Pinpoint the cell where the given text exists, returning its [x, y] midpoint coordinate. 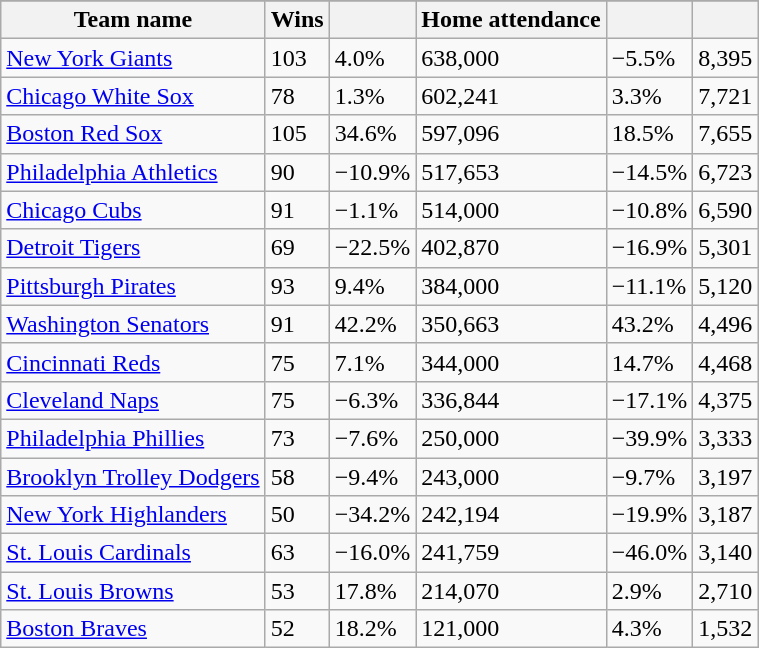
1.3% [372, 96]
−9.4% [372, 477]
−10.8% [650, 210]
−6.3% [372, 400]
4.3% [650, 629]
384,000 [511, 286]
6,723 [726, 172]
St. Louis Browns [133, 591]
597,096 [511, 134]
−19.9% [650, 515]
New York Giants [133, 58]
336,844 [511, 400]
−16.0% [372, 553]
7,655 [726, 134]
−22.5% [372, 248]
−1.1% [372, 210]
−11.1% [650, 286]
Washington Senators [133, 324]
−34.2% [372, 515]
Detroit Tigers [133, 248]
73 [297, 438]
Team name [133, 20]
7,721 [726, 96]
Cincinnati Reds [133, 362]
Philadelphia Athletics [133, 172]
43.2% [650, 324]
3,197 [726, 477]
−16.9% [650, 248]
−17.1% [650, 400]
Boston Braves [133, 629]
4,468 [726, 362]
2.9% [650, 591]
Wins [297, 20]
9.4% [372, 286]
Chicago Cubs [133, 210]
241,759 [511, 553]
−7.6% [372, 438]
18.2% [372, 629]
17.8% [372, 591]
53 [297, 591]
−46.0% [650, 553]
7.1% [372, 362]
5,301 [726, 248]
69 [297, 248]
50 [297, 515]
5,120 [726, 286]
602,241 [511, 96]
8,395 [726, 58]
Philadelphia Phillies [133, 438]
514,000 [511, 210]
St. Louis Cardinals [133, 553]
3,187 [726, 515]
18.5% [650, 134]
58 [297, 477]
2,710 [726, 591]
63 [297, 553]
344,000 [511, 362]
242,194 [511, 515]
103 [297, 58]
517,653 [511, 172]
14.7% [650, 362]
93 [297, 286]
78 [297, 96]
52 [297, 629]
Pittsburgh Pirates [133, 286]
4,375 [726, 400]
638,000 [511, 58]
−5.5% [650, 58]
1,532 [726, 629]
Boston Red Sox [133, 134]
214,070 [511, 591]
−39.9% [650, 438]
402,870 [511, 248]
3,333 [726, 438]
243,000 [511, 477]
Chicago White Sox [133, 96]
4,496 [726, 324]
42.2% [372, 324]
Home attendance [511, 20]
90 [297, 172]
121,000 [511, 629]
350,663 [511, 324]
3,140 [726, 553]
4.0% [372, 58]
−9.7% [650, 477]
250,000 [511, 438]
Brooklyn Trolley Dodgers [133, 477]
−10.9% [372, 172]
34.6% [372, 134]
3.3% [650, 96]
−14.5% [650, 172]
Cleveland Naps [133, 400]
105 [297, 134]
New York Highlanders [133, 515]
6,590 [726, 210]
